From the cell containing the given text, extract its center point as (x, y) coordinate. 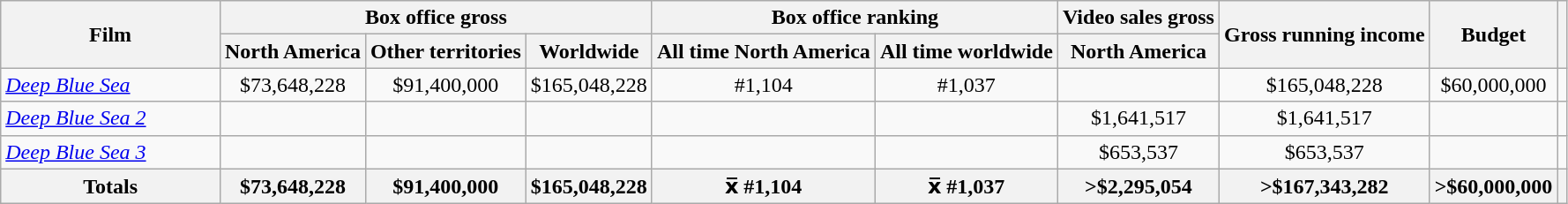
All time North America (764, 51)
Box office gross (436, 18)
>$60,000,000 (1494, 186)
Deep Blue Sea (111, 85)
#1,037 (967, 85)
Box office ranking (855, 18)
Budget (1494, 34)
Deep Blue Sea 2 (111, 118)
Film (111, 34)
Other territories (445, 51)
#1,104 (764, 85)
All time worldwide (967, 51)
x̅ #1,037 (967, 186)
>$2,295,054 (1138, 186)
x̅ #1,104 (764, 186)
Totals (111, 186)
>$167,343,282 (1325, 186)
$60,000,000 (1494, 85)
Gross running income (1325, 34)
Deep Blue Sea 3 (111, 152)
Video sales gross (1138, 18)
Worldwide (589, 51)
